Return the [x, y] coordinate for the center point of the cell that contains the specified text.  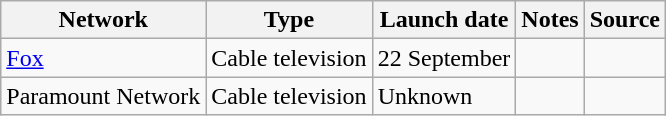
Paramount Network [104, 96]
Launch date [444, 20]
Unknown [444, 96]
Network [104, 20]
Notes [550, 20]
Fox [104, 58]
Source [624, 20]
22 September [444, 58]
Type [289, 20]
